For the text-containing cell, return its midpoint in (X, Y) coordinate format. 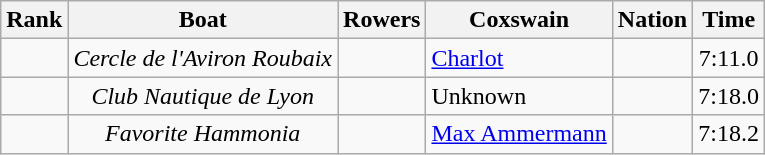
Club Nautique de Lyon (203, 96)
Cercle de l'Aviron Roubaix (203, 58)
7:18.2 (729, 134)
Boat (203, 20)
Rowers (382, 20)
Unknown (519, 96)
Nation (652, 20)
Charlot (519, 58)
Time (729, 20)
Coxswain (519, 20)
7:18.0 (729, 96)
Max Ammermann (519, 134)
Favorite Hammonia (203, 134)
Rank (34, 20)
7:11.0 (729, 58)
